Extract the [x, y] coordinate from the center of the cell holding the provided text.  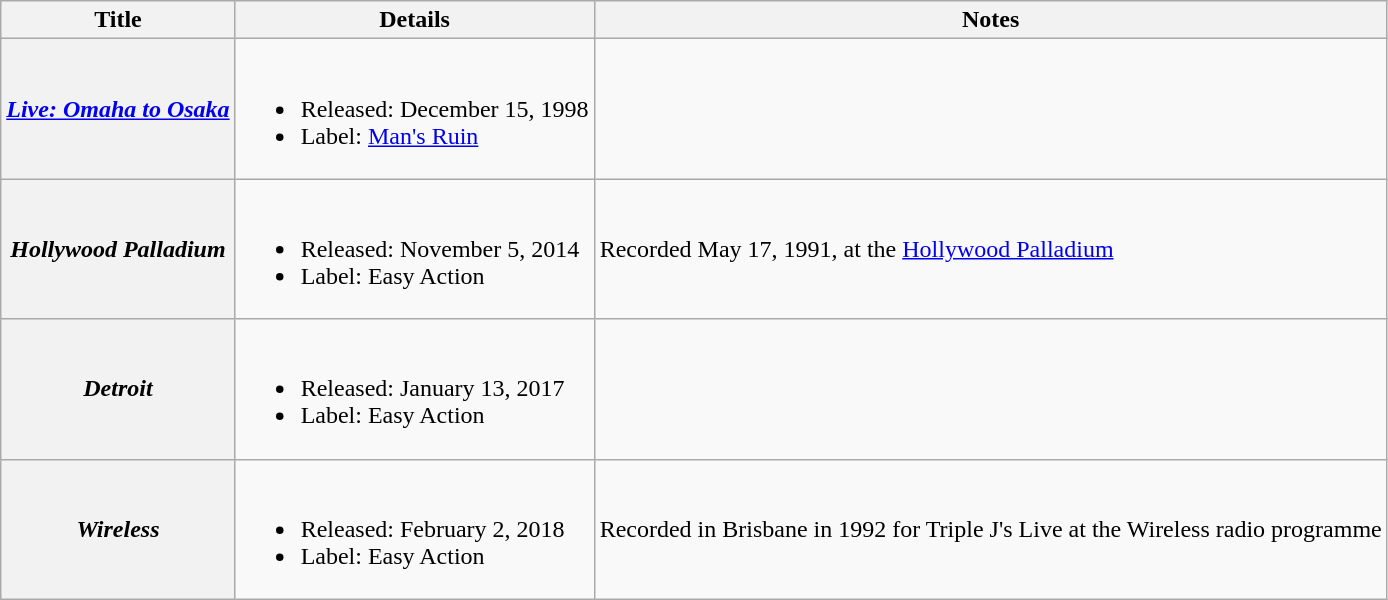
Detroit [118, 389]
Details [414, 20]
Released: November 5, 2014Label: Easy Action [414, 249]
Notes [990, 20]
Recorded in Brisbane in 1992 for Triple J's Live at the Wireless radio programme [990, 529]
Released: January 13, 2017Label: Easy Action [414, 389]
Wireless [118, 529]
Live: Omaha to Osaka [118, 109]
Released: December 15, 1998Label: Man's Ruin [414, 109]
Released: February 2, 2018Label: Easy Action [414, 529]
Title [118, 20]
Recorded May 17, 1991, at the Hollywood Palladium [990, 249]
Hollywood Palladium [118, 249]
